Capture the cell that displays the provided text and extract its [x, y] central coordinate. 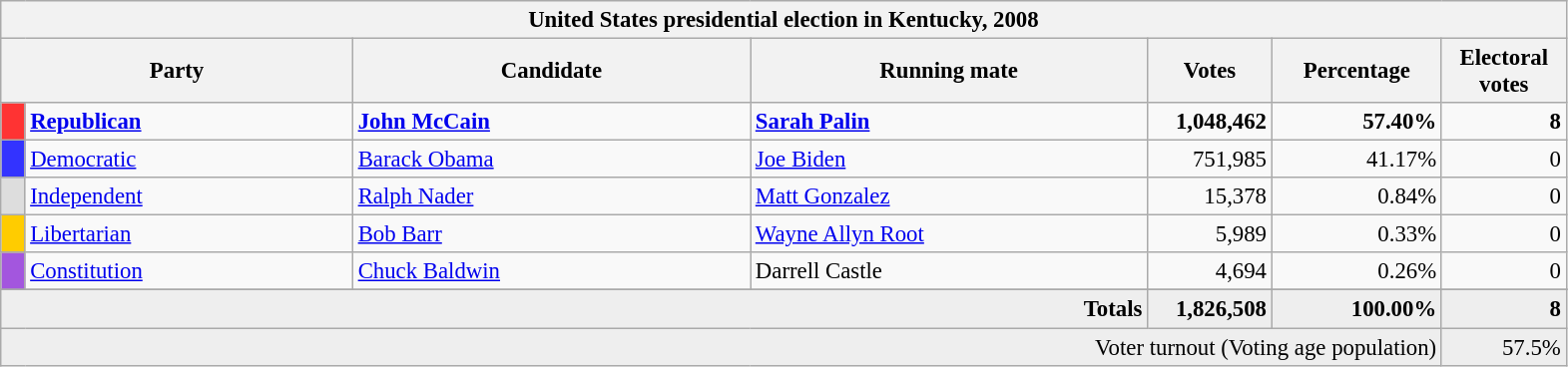
Darrell Castle [949, 272]
Totals [575, 309]
Percentage [1356, 72]
Independent [189, 196]
0.84% [1356, 196]
Democratic [189, 160]
Republican [189, 122]
Joe Biden [949, 160]
15,378 [1210, 196]
Ralph Nader [551, 196]
Votes [1210, 72]
Barack Obama [551, 160]
Bob Barr [551, 234]
0.26% [1356, 272]
Constitution [189, 272]
0.33% [1356, 234]
Sarah Palin [949, 122]
Libertarian [189, 234]
5,989 [1210, 234]
Chuck Baldwin [551, 272]
100.00% [1356, 309]
Matt Gonzalez [949, 196]
1,048,462 [1210, 122]
Candidate [551, 72]
1,826,508 [1210, 309]
57.40% [1356, 122]
Wayne Allyn Root [949, 234]
Party [178, 72]
John McCain [551, 122]
United States presidential election in Kentucky, 2008 [784, 20]
57.5% [1503, 347]
4,694 [1210, 272]
41.17% [1356, 160]
Running mate [949, 72]
Voter turnout (Voting age population) [722, 347]
Electoral votes [1503, 72]
751,985 [1210, 160]
